Scan for the cell matching the given text and deliver its (X, Y) coordinate at center. 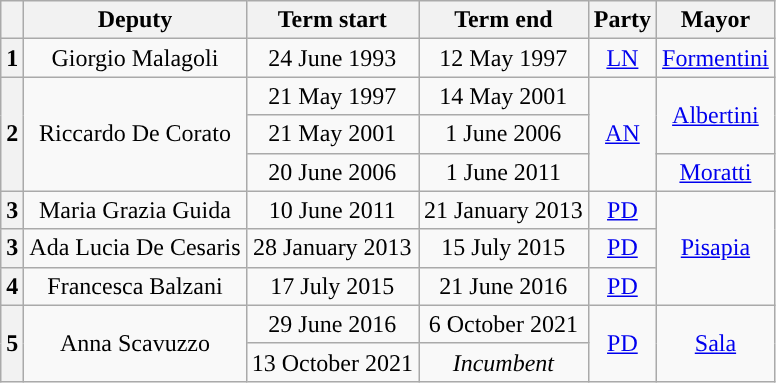
21 May 2001 (332, 134)
4 (12, 286)
Anna Scavuzzo (135, 343)
14 May 2001 (503, 96)
5 (12, 343)
Mayor (716, 20)
1 June 2011 (503, 172)
Term end (503, 20)
Maria Grazia Guida (135, 210)
Party (622, 20)
Riccardo De Corato (135, 134)
Sala (716, 343)
LN (622, 58)
21 June 2016 (503, 286)
29 June 2016 (332, 324)
Formentini (716, 58)
21 May 1997 (332, 96)
1 June 2006 (503, 134)
13 October 2021 (332, 362)
12 May 1997 (503, 58)
20 June 2006 (332, 172)
15 July 2015 (503, 248)
28 January 2013 (332, 248)
10 June 2011 (332, 210)
Incumbent (503, 362)
2 (12, 134)
24 June 1993 (332, 58)
21 January 2013 (503, 210)
Moratti (716, 172)
Ada Lucia De Cesaris (135, 248)
Pisapia (716, 248)
Deputy (135, 20)
Francesca Balzani (135, 286)
Term start (332, 20)
17 July 2015 (332, 286)
AN (622, 134)
6 October 2021 (503, 324)
1 (12, 58)
Albertini (716, 115)
Giorgio Malagoli (135, 58)
